Search for the cell housing the specified text and yield its (X, Y) center coordinate. 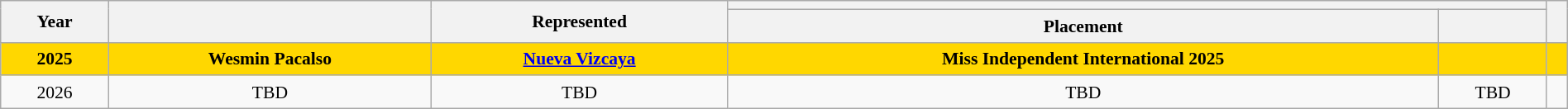
Year (55, 21)
2026 (55, 92)
Represented (580, 21)
Nueva Vizcaya (580, 59)
Miss Independent International 2025 (1083, 59)
Wesmin Pacalso (270, 59)
Placement (1083, 26)
2025 (55, 59)
